Return [X, Y] of the center of cell containing provided text 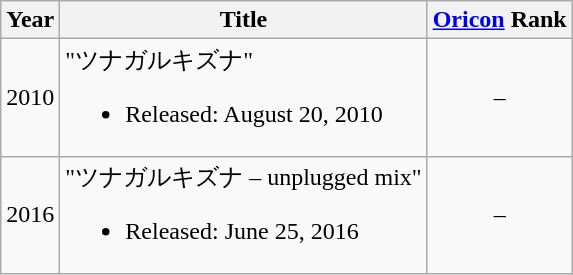
2010 [30, 98]
"ツナガルキズナ"Released: August 20, 2010 [244, 98]
2016 [30, 215]
Oricon Rank [500, 20]
"ツナガルキズナ – unplugged mix"Released: June 25, 2016 [244, 215]
Title [244, 20]
Year [30, 20]
